For the text-containing cell, return its midpoint in (x, y) coordinate format. 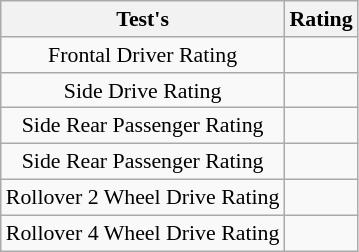
Frontal Driver Rating (143, 54)
Rollover 4 Wheel Drive Rating (143, 233)
Rollover 2 Wheel Drive Rating (143, 197)
Side Drive Rating (143, 90)
Rating (320, 18)
Test's (143, 18)
